Search for the cell housing the specified text and yield its (x, y) center coordinate. 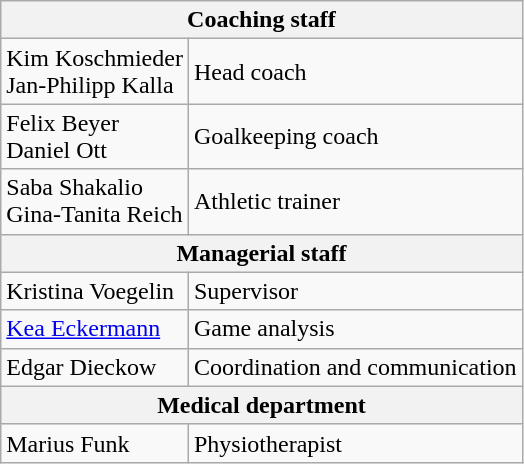
Athletic trainer (355, 202)
Goalkeeping coach (355, 136)
Kristina Voegelin (95, 291)
Felix Beyer Daniel Ott (95, 136)
Medical department (262, 405)
Game analysis (355, 329)
Managerial staff (262, 253)
Head coach (355, 72)
Saba Shakalio Gina-Tanita Reich (95, 202)
Physiotherapist (355, 443)
Coordination and communication (355, 367)
Coaching staff (262, 20)
Supervisor (355, 291)
Kim Koschmieder Jan-Philipp Kalla (95, 72)
Edgar Dieckow (95, 367)
Kea Eckermann (95, 329)
Marius Funk (95, 443)
